Extract the (X, Y) coordinate from the center of the cell holding the provided text.  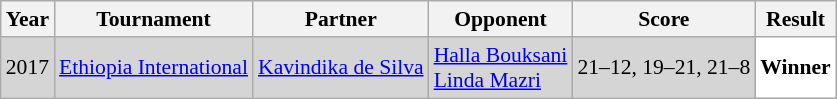
Kavindika de Silva (341, 68)
Winner (796, 68)
Ethiopia International (154, 68)
Partner (341, 19)
Year (28, 19)
Score (664, 19)
2017 (28, 68)
Tournament (154, 19)
Halla Bouksani Linda Mazri (501, 68)
21–12, 19–21, 21–8 (664, 68)
Opponent (501, 19)
Result (796, 19)
